Output the [x, y] coordinate of the center of the cell containing the given text.  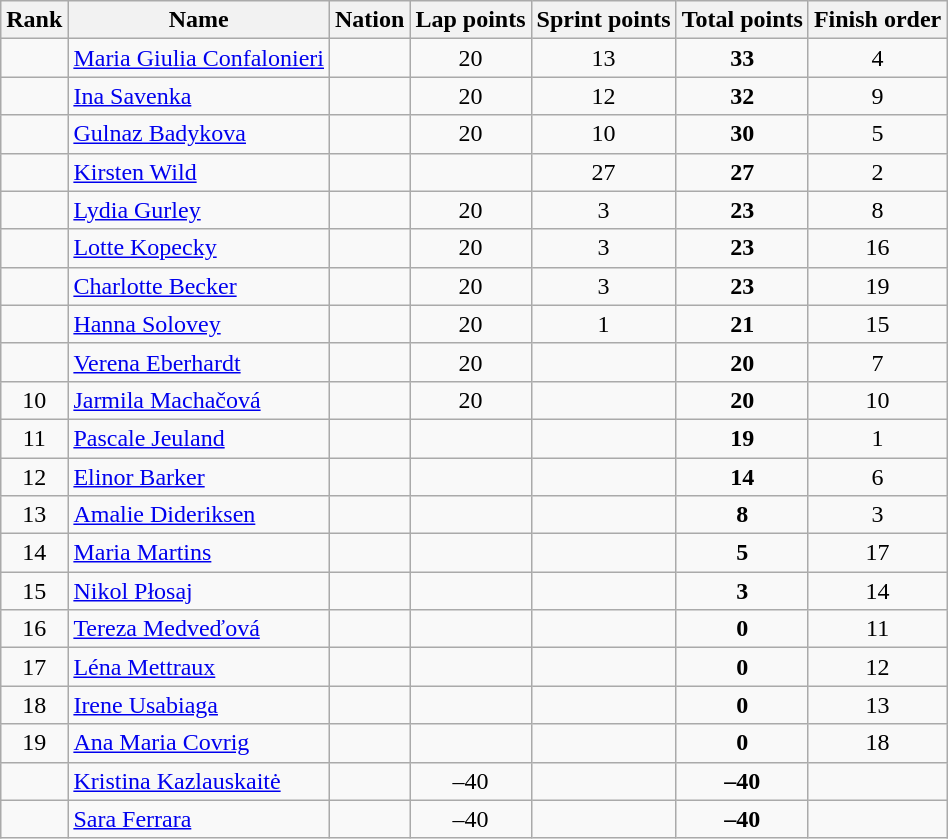
Name [199, 20]
32 [742, 96]
Pascale Jeuland [199, 438]
Tereza Medveďová [199, 629]
Ina Savenka [199, 96]
33 [742, 58]
Verena Eberhardt [199, 362]
Lydia Gurley [199, 210]
Irene Usabiaga [199, 705]
7 [877, 362]
Hanna Solovey [199, 324]
Kirsten Wild [199, 172]
4 [877, 58]
Kristina Kazlauskaitė [199, 781]
Nikol Płosaj [199, 591]
Nation [370, 20]
Maria Martins [199, 553]
30 [742, 134]
2 [877, 172]
21 [742, 324]
Léna Mettraux [199, 667]
Rank [34, 20]
Charlotte Becker [199, 286]
Sara Ferrara [199, 819]
Maria Giulia Confalonieri [199, 58]
9 [877, 96]
Finish order [877, 20]
Elinor Barker [199, 477]
Jarmila Machačová [199, 400]
Sprint points [604, 20]
Lotte Kopecky [199, 248]
Lap points [470, 20]
Gulnaz Badykova [199, 134]
Ana Maria Covrig [199, 743]
Amalie Dideriksen [199, 515]
Total points [742, 20]
6 [877, 477]
